Identify which cell holds the provided text, then report its (x, y) central coordinate. 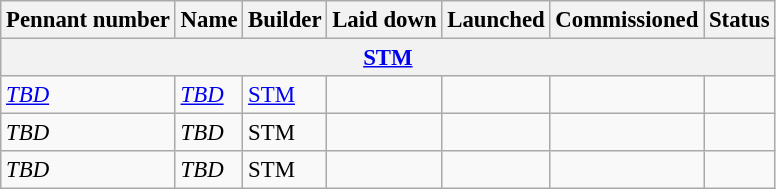
Status (740, 20)
Name (209, 20)
Commissioned (627, 20)
Launched (496, 20)
Pennant number (88, 20)
Laid down (384, 20)
Builder (285, 20)
